Pinpoint the cell where the given text exists, returning its (X, Y) midpoint coordinate. 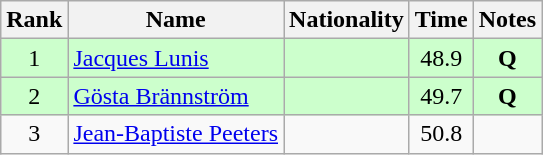
49.7 (441, 96)
Rank (34, 20)
48.9 (441, 58)
Jacques Lunis (176, 58)
2 (34, 96)
50.8 (441, 134)
Time (441, 20)
1 (34, 58)
3 (34, 134)
Gösta Brännström (176, 96)
Nationality (347, 20)
Jean-Baptiste Peeters (176, 134)
Notes (507, 20)
Name (176, 20)
